Capture the cell that displays the provided text and extract its [X, Y] central coordinate. 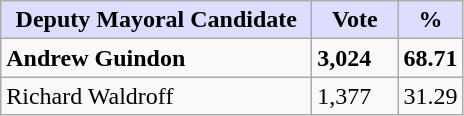
3,024 [355, 58]
31.29 [430, 96]
Richard Waldroff [156, 96]
68.71 [430, 58]
Vote [355, 20]
Andrew Guindon [156, 58]
1,377 [355, 96]
Deputy Mayoral Candidate [156, 20]
% [430, 20]
